Detect which cell encompasses the target text, then output its [X, Y] center coordinate. 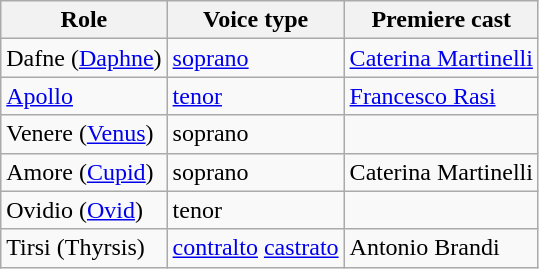
Francesco Rasi [441, 96]
Apollo [84, 96]
Voice type [256, 20]
Role [84, 20]
Antonio Brandi [441, 248]
Dafne (Daphne) [84, 58]
Ovidio (Ovid) [84, 210]
Venere (Venus) [84, 134]
Amore (Cupid) [84, 172]
contralto castrato [256, 248]
Premiere cast [441, 20]
Tirsi (Thyrsis) [84, 248]
